Locate the cell with the specified text and output its (X, Y) center coordinate. 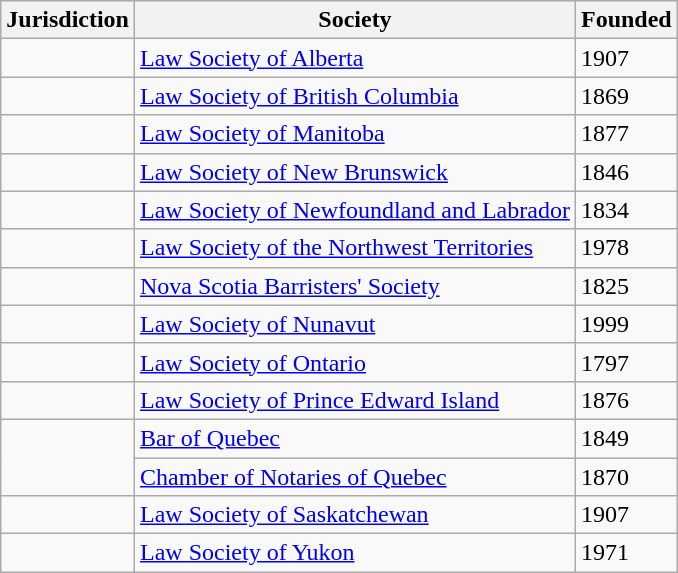
1978 (626, 248)
1825 (626, 286)
1834 (626, 210)
Jurisdiction (68, 20)
1999 (626, 324)
Bar of Quebec (356, 438)
Law Society of British Columbia (356, 96)
1849 (626, 438)
Law Society of the Northwest Territories (356, 248)
Chamber of Notaries of Quebec (356, 477)
Law Society of Ontario (356, 362)
Law Society of Yukon (356, 553)
1971 (626, 553)
Society (356, 20)
Law Society of Saskatchewan (356, 515)
Law Society of New Brunswick (356, 172)
1877 (626, 134)
1869 (626, 96)
Founded (626, 20)
Law Society of Nunavut (356, 324)
Nova Scotia Barristers' Society (356, 286)
1876 (626, 400)
Law Society of Manitoba (356, 134)
1870 (626, 477)
1846 (626, 172)
Law Society of Prince Edward Island (356, 400)
Law Society of Alberta (356, 58)
1797 (626, 362)
Law Society of Newfoundland and Labrador (356, 210)
